Scan for the cell matching the given text and deliver its [X, Y] coordinate at center. 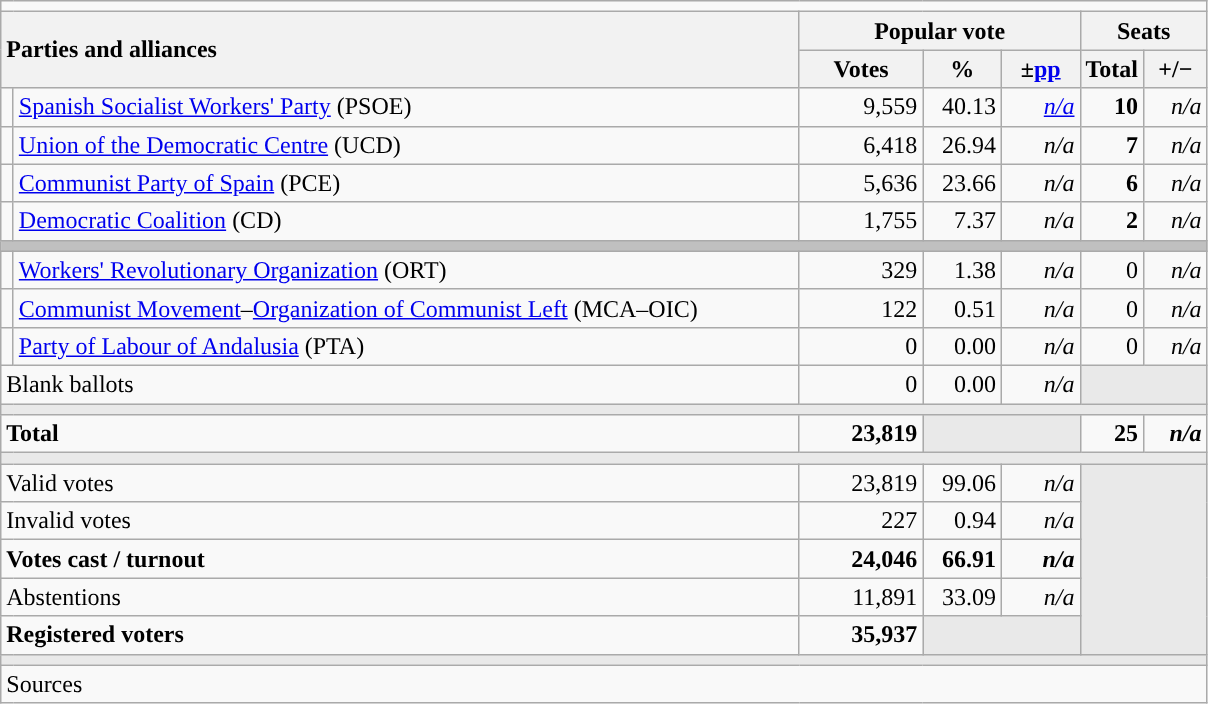
±pp [1040, 69]
1.38 [962, 270]
35,937 [861, 635]
6,418 [861, 145]
Party of Labour of Andalusia (PTA) [406, 346]
99.06 [962, 483]
Votes [861, 69]
23.66 [962, 183]
0.51 [962, 308]
10 [1112, 107]
33.09 [962, 597]
0.94 [962, 521]
6 [1112, 183]
Sources [604, 684]
Popular vote [940, 31]
7.37 [962, 221]
227 [861, 521]
66.91 [962, 559]
Votes cast / turnout [400, 559]
Democratic Coalition (CD) [406, 221]
122 [861, 308]
Communist Party of Spain (PCE) [406, 183]
Seats [1144, 31]
11,891 [861, 597]
25 [1112, 434]
Blank ballots [400, 384]
2 [1112, 221]
% [962, 69]
24,046 [861, 559]
Spanish Socialist Workers' Party (PSOE) [406, 107]
9,559 [861, 107]
Communist Movement–Organization of Communist Left (MCA–OIC) [406, 308]
Parties and alliances [400, 50]
Valid votes [400, 483]
Union of the Democratic Centre (UCD) [406, 145]
329 [861, 270]
Invalid votes [400, 521]
26.94 [962, 145]
1,755 [861, 221]
40.13 [962, 107]
Registered voters [400, 635]
Abstentions [400, 597]
Workers' Revolutionary Organization (ORT) [406, 270]
7 [1112, 145]
+/− [1176, 69]
5,636 [861, 183]
